Detect which cell encompasses the target text, then output its [X, Y] center coordinate. 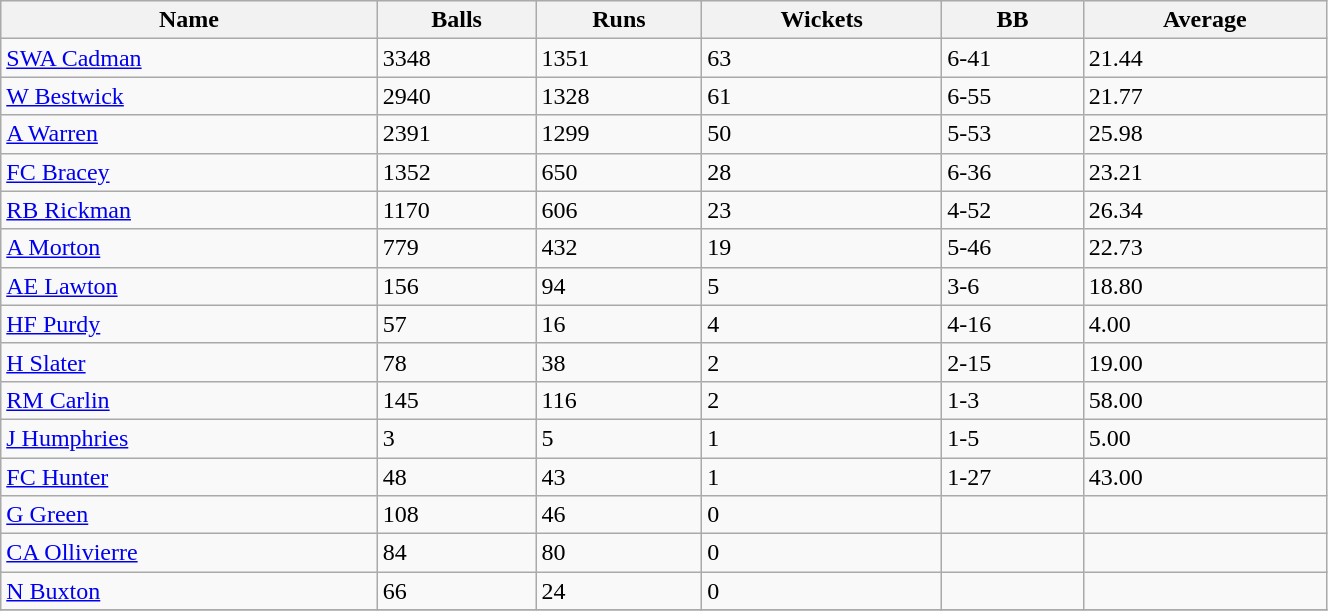
94 [619, 286]
CA Ollivierre [189, 553]
24 [619, 591]
432 [619, 248]
J Humphries [189, 438]
22.73 [1204, 248]
43 [619, 477]
57 [456, 324]
84 [456, 553]
Wickets [822, 20]
1-27 [1013, 477]
19 [822, 248]
6-41 [1013, 58]
25.98 [1204, 134]
606 [619, 210]
28 [822, 172]
66 [456, 591]
H Slater [189, 362]
1299 [619, 134]
26.34 [1204, 210]
156 [456, 286]
5-53 [1013, 134]
1328 [619, 96]
2391 [456, 134]
3348 [456, 58]
Average [1204, 20]
HF Purdy [189, 324]
AE Lawton [189, 286]
4-16 [1013, 324]
FC Hunter [189, 477]
18.80 [1204, 286]
779 [456, 248]
19.00 [1204, 362]
63 [822, 58]
58.00 [1204, 400]
23.21 [1204, 172]
1-5 [1013, 438]
A Warren [189, 134]
48 [456, 477]
FC Bracey [189, 172]
16 [619, 324]
116 [619, 400]
80 [619, 553]
3-6 [1013, 286]
21.77 [1204, 96]
RM Carlin [189, 400]
21.44 [1204, 58]
38 [619, 362]
78 [456, 362]
G Green [189, 515]
3 [456, 438]
1170 [456, 210]
W Bestwick [189, 96]
4 [822, 324]
1-3 [1013, 400]
Runs [619, 20]
N Buxton [189, 591]
2-15 [1013, 362]
A Morton [189, 248]
6-36 [1013, 172]
23 [822, 210]
43.00 [1204, 477]
2940 [456, 96]
RB Rickman [189, 210]
61 [822, 96]
5.00 [1204, 438]
145 [456, 400]
4.00 [1204, 324]
5-46 [1013, 248]
108 [456, 515]
650 [619, 172]
BB [1013, 20]
Name [189, 20]
6-55 [1013, 96]
Balls [456, 20]
1352 [456, 172]
4-52 [1013, 210]
46 [619, 515]
50 [822, 134]
SWA Cadman [189, 58]
1351 [619, 58]
